Extract the (X, Y) coordinate from the center of the cell holding the provided text.  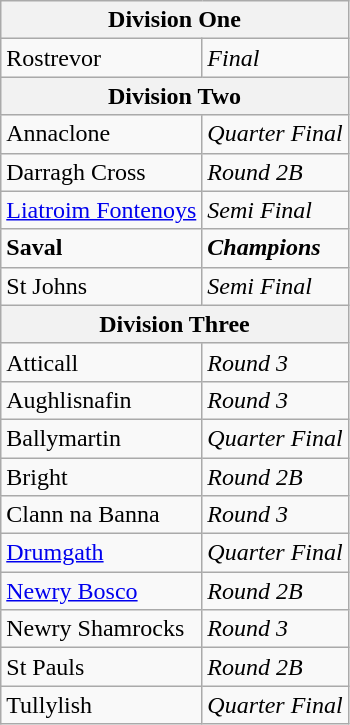
Newry Bosco (102, 591)
Drumgath (102, 553)
St Pauls (102, 667)
Darragh Cross (102, 172)
Division Three (174, 324)
Champions (275, 248)
St Johns (102, 286)
Atticall (102, 362)
Annaclone (102, 134)
Saval (102, 248)
Aughlisnafin (102, 400)
Clann na Banna (102, 515)
Bright (102, 477)
Newry Shamrocks (102, 629)
Rostrevor (102, 58)
Division One (174, 20)
Ballymartin (102, 438)
Liatroim Fontenoys (102, 210)
Final (275, 58)
Division Two (174, 96)
Tullylish (102, 705)
